For the text-containing cell, return its midpoint in [x, y] coordinate format. 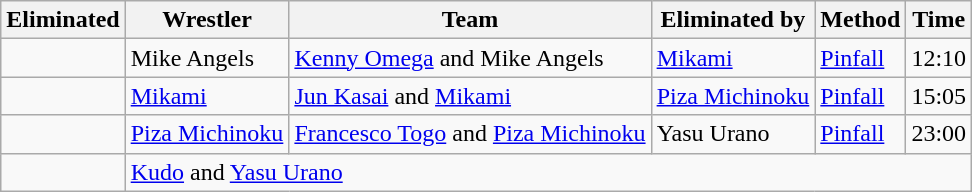
12:10 [939, 58]
15:05 [939, 96]
Eliminated by [733, 20]
Time [939, 20]
Kudo and Yasu Urano [548, 172]
Francesco Togo and Piza Michinoku [470, 134]
Method [860, 20]
Wrestler [207, 20]
Team [470, 20]
Eliminated [63, 20]
Jun Kasai and Mikami [470, 96]
Yasu Urano [733, 134]
23:00 [939, 134]
Mike Angels [207, 58]
Kenny Omega and Mike Angels [470, 58]
